Search for the cell housing the specified text and yield its (x, y) center coordinate. 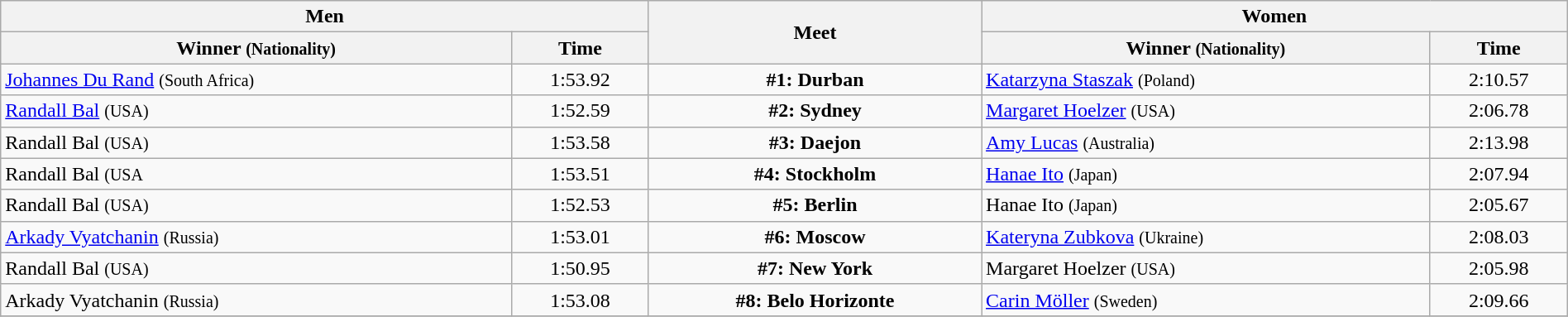
#3: Daejon (815, 142)
2:09.66 (1499, 300)
Meet (815, 32)
#4: Stockholm (815, 174)
1:52.59 (581, 111)
Randall Bal (USA (256, 174)
2:05.98 (1499, 268)
#1: Durban (815, 79)
Carin Möller (Sweden) (1206, 300)
2:05.67 (1499, 205)
2:08.03 (1499, 237)
Johannes Du Rand (South Africa) (256, 79)
1:53.92 (581, 79)
Amy Lucas (Australia) (1206, 142)
1:53.58 (581, 142)
Kateryna Zubkova (Ukraine) (1206, 237)
Women (1275, 17)
Men (325, 17)
1:53.01 (581, 237)
2:13.98 (1499, 142)
1:50.95 (581, 268)
1:52.53 (581, 205)
2:06.78 (1499, 111)
#5: Berlin (815, 205)
1:53.08 (581, 300)
2:10.57 (1499, 79)
Katarzyna Staszak (Poland) (1206, 79)
2:07.94 (1499, 174)
#7: New York (815, 268)
1:53.51 (581, 174)
#6: Moscow (815, 237)
#8: Belo Horizonte (815, 300)
#2: Sydney (815, 111)
